From the cell containing the given text, extract its center point as (X, Y) coordinate. 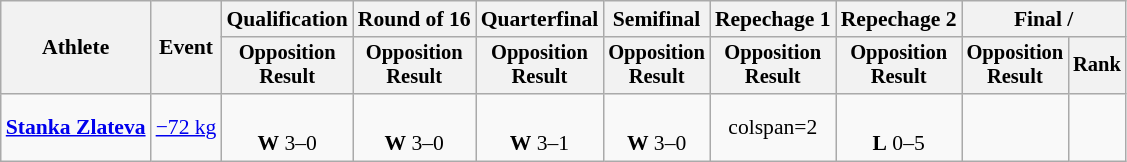
Qualification (286, 19)
L 0–5 (899, 128)
colspan=2 (773, 128)
−72 kg (186, 128)
Athlete (76, 48)
Final / (1044, 19)
Semifinal (656, 19)
Repechage 2 (899, 19)
W 3–1 (540, 128)
Rank (1097, 66)
Quarterfinal (540, 19)
Repechage 1 (773, 19)
Event (186, 48)
Stanka Zlateva (76, 128)
Round of 16 (414, 19)
